Locate the cell with the specified text and output its (X, Y) center coordinate. 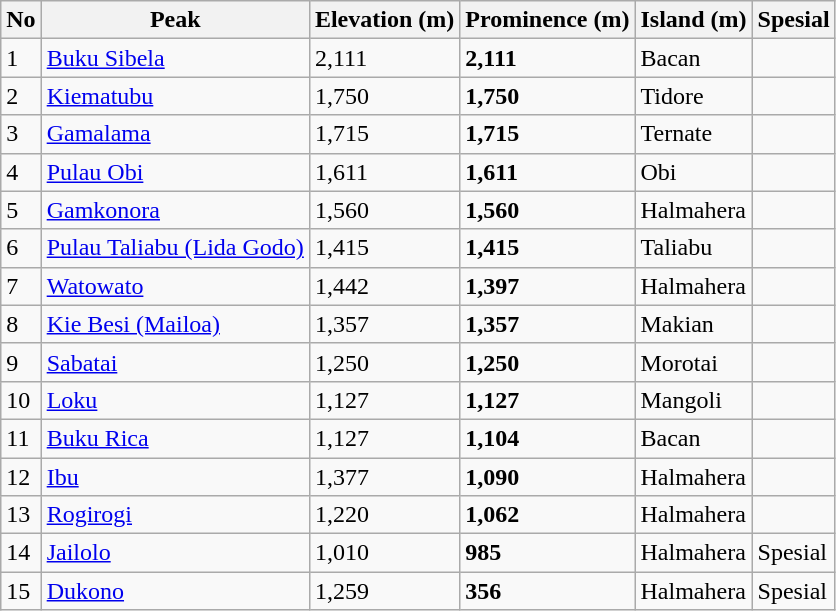
356 (548, 591)
9 (21, 362)
Sabatai (175, 362)
11 (21, 438)
1,010 (384, 553)
Ibu (175, 477)
Taliabu (694, 248)
Jailolo (175, 553)
Loku (175, 400)
Kiematubu (175, 96)
2 (21, 96)
1,442 (384, 286)
6 (21, 248)
3 (21, 134)
Prominence (m) (548, 20)
1,062 (548, 515)
13 (21, 515)
1,220 (384, 515)
12 (21, 477)
Pulau Obi (175, 172)
15 (21, 591)
Tidore (694, 96)
1,104 (548, 438)
Gamalama (175, 134)
Mangoli (694, 400)
7 (21, 286)
Dukono (175, 591)
4 (21, 172)
No (21, 20)
Gamkonora (175, 210)
Island (m) (694, 20)
Elevation (m) (384, 20)
Rogirogi (175, 515)
1,377 (384, 477)
Kie Besi (Mailoa) (175, 324)
1,259 (384, 591)
5 (21, 210)
1 (21, 58)
1,397 (548, 286)
Makian (694, 324)
1,090 (548, 477)
Buku Sibela (175, 58)
Morotai (694, 362)
8 (21, 324)
10 (21, 400)
Peak (175, 20)
985 (548, 553)
Pulau Taliabu (Lida Godo) (175, 248)
14 (21, 553)
Watowato (175, 286)
Obi (694, 172)
Ternate (694, 134)
Buku Rica (175, 438)
